Provide the [x, y] coordinate of the cell's center where the given text is located.  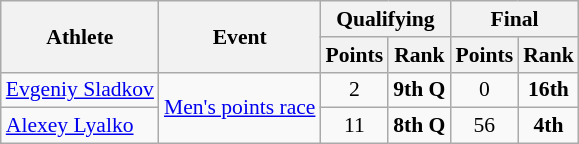
Men's points race [240, 108]
4th [548, 126]
8th Q [419, 126]
Evgeniy Sladkov [80, 90]
2 [354, 90]
16th [548, 90]
Qualifying [385, 19]
Final [514, 19]
0 [484, 90]
Athlete [80, 36]
9th Q [419, 90]
56 [484, 126]
11 [354, 126]
Event [240, 36]
Alexey Lyalko [80, 126]
